Detect which cell encompasses the target text, then output its [x, y] center coordinate. 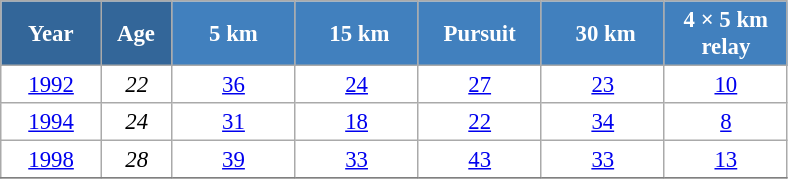
30 km [602, 34]
28 [136, 160]
5 km [234, 34]
23 [602, 85]
Year [52, 34]
4 × 5 km relay [726, 34]
1994 [52, 122]
Pursuit [480, 34]
34 [602, 122]
Age [136, 34]
31 [234, 122]
1992 [52, 85]
27 [480, 85]
43 [480, 160]
10 [726, 85]
8 [726, 122]
18 [356, 122]
1998 [52, 160]
36 [234, 85]
13 [726, 160]
15 km [356, 34]
39 [234, 160]
